From the cell containing the given text, extract its center point as [x, y] coordinate. 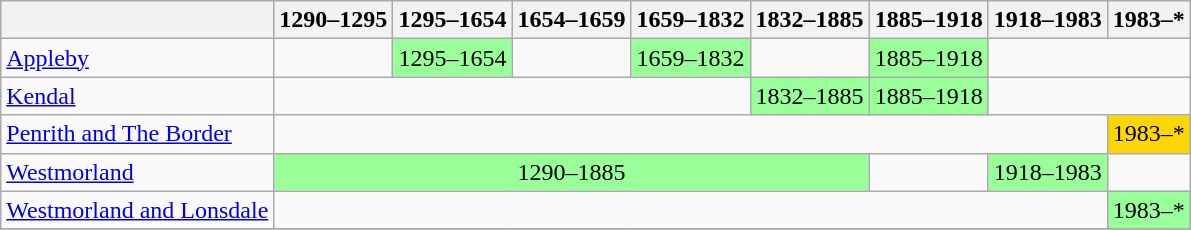
Westmorland and Lonsdale [138, 210]
Kendal [138, 96]
1654–1659 [572, 20]
1290–1295 [334, 20]
Penrith and The Border [138, 134]
1290–1885 [572, 172]
Westmorland [138, 172]
Appleby [138, 58]
